Locate the cell with the specified text and output its [x, y] center coordinate. 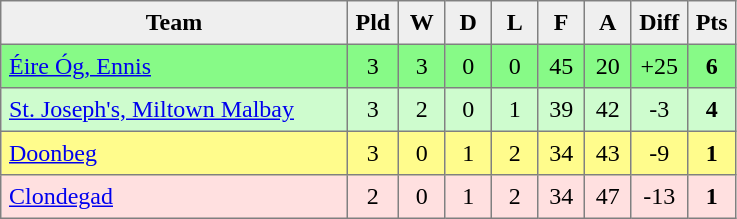
-13 [659, 197]
-3 [659, 110]
Doonbeg [174, 153]
Diff [659, 23]
A [607, 23]
Team [174, 23]
St. Joseph's, Miltown Malbay [174, 110]
39 [561, 110]
20 [607, 66]
W [421, 23]
L [514, 23]
4 [711, 110]
43 [607, 153]
Clondegad [174, 197]
D [468, 23]
Pts [711, 23]
Pld [372, 23]
47 [607, 197]
F [561, 23]
6 [711, 66]
+25 [659, 66]
Éire Óg, Ennis [174, 66]
45 [561, 66]
-9 [659, 153]
42 [607, 110]
